Pinpoint the cell where the given text exists, returning its (X, Y) midpoint coordinate. 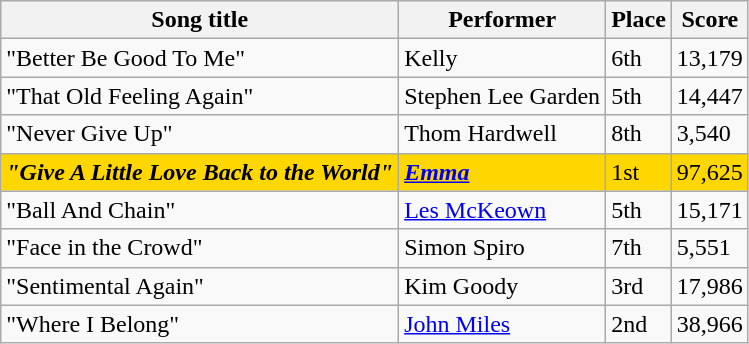
17,986 (710, 286)
John Miles (502, 324)
14,447 (710, 96)
"Where I Belong" (200, 324)
Place (639, 20)
7th (639, 248)
1st (639, 172)
8th (639, 134)
3rd (639, 286)
Emma (502, 172)
3,540 (710, 134)
"Sentimental Again" (200, 286)
"Ball And Chain" (200, 210)
"Never Give Up" (200, 134)
"That Old Feeling Again" (200, 96)
2nd (639, 324)
"Face in the Crowd" (200, 248)
Song title (200, 20)
Les McKeown (502, 210)
13,179 (710, 58)
Kelly (502, 58)
6th (639, 58)
Score (710, 20)
15,171 (710, 210)
Thom Hardwell (502, 134)
38,966 (710, 324)
"Give A Little Love Back to the World" (200, 172)
"Better Be Good To Me" (200, 58)
Performer (502, 20)
5,551 (710, 248)
Simon Spiro (502, 248)
Stephen Lee Garden (502, 96)
Kim Goody (502, 286)
97,625 (710, 172)
